Provide the (X, Y) coordinate of the cell's center where the given text is located.  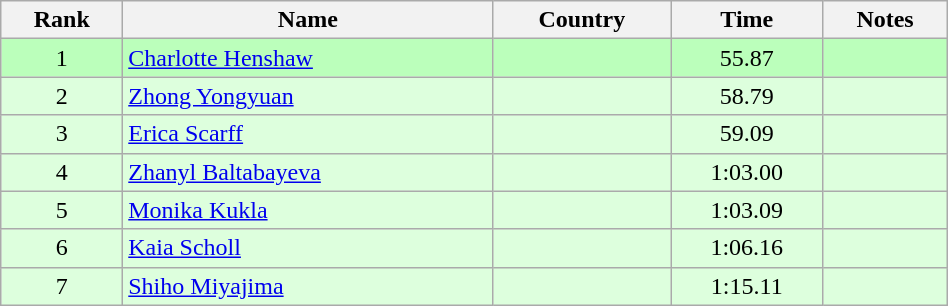
1 (62, 58)
Notes (885, 20)
Shiho Miyajima (308, 286)
1:03.00 (747, 172)
Zhanyl Baltabayeva (308, 172)
1:03.09 (747, 210)
6 (62, 248)
5 (62, 210)
Erica Scarff (308, 134)
2 (62, 96)
Charlotte Henshaw (308, 58)
3 (62, 134)
Kaia Scholl (308, 248)
58.79 (747, 96)
4 (62, 172)
59.09 (747, 134)
Time (747, 20)
1:06.16 (747, 248)
Country (582, 20)
1:15.11 (747, 286)
Rank (62, 20)
Monika Kukla (308, 210)
55.87 (747, 58)
Name (308, 20)
7 (62, 286)
Zhong Yongyuan (308, 96)
